Search for the cell housing the specified text and yield its (X, Y) center coordinate. 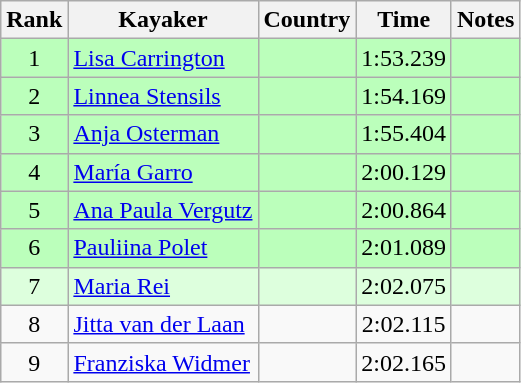
8 (34, 324)
5 (34, 210)
9 (34, 362)
4 (34, 172)
Franziska Widmer (163, 362)
2:02.115 (404, 324)
7 (34, 286)
Maria Rei (163, 286)
6 (34, 248)
Pauliina Polet (163, 248)
Rank (34, 20)
3 (34, 134)
2:00.864 (404, 210)
María Garro (163, 172)
2:02.165 (404, 362)
2:00.129 (404, 172)
2:01.089 (404, 248)
Notes (485, 20)
Jitta van der Laan (163, 324)
Lisa Carrington (163, 58)
1:55.404 (404, 134)
Ana Paula Vergutz (163, 210)
1:54.169 (404, 96)
Time (404, 20)
1 (34, 58)
2 (34, 96)
1:53.239 (404, 58)
2:02.075 (404, 286)
Kayaker (163, 20)
Country (307, 20)
Anja Osterman (163, 134)
Linnea Stensils (163, 96)
